Identify which cell holds the provided text, then report its [X, Y] central coordinate. 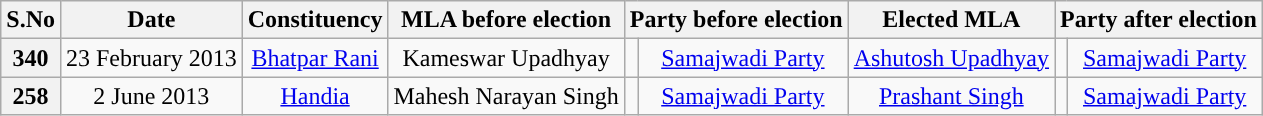
MLA before election [506, 20]
S.No [31, 20]
23 February 2013 [151, 58]
258 [31, 96]
Ashutosh Upadhyay [951, 58]
Kameswar Upadhyay [506, 58]
Constituency [315, 20]
Elected MLA [951, 20]
Bhatpar Rani [315, 58]
340 [31, 58]
Mahesh Narayan Singh [506, 96]
Handia [315, 96]
Party before election [736, 20]
2 June 2013 [151, 96]
Prashant Singh [951, 96]
Date [151, 20]
Party after election [1159, 20]
